For the text-containing cell, return its midpoint in (x, y) coordinate format. 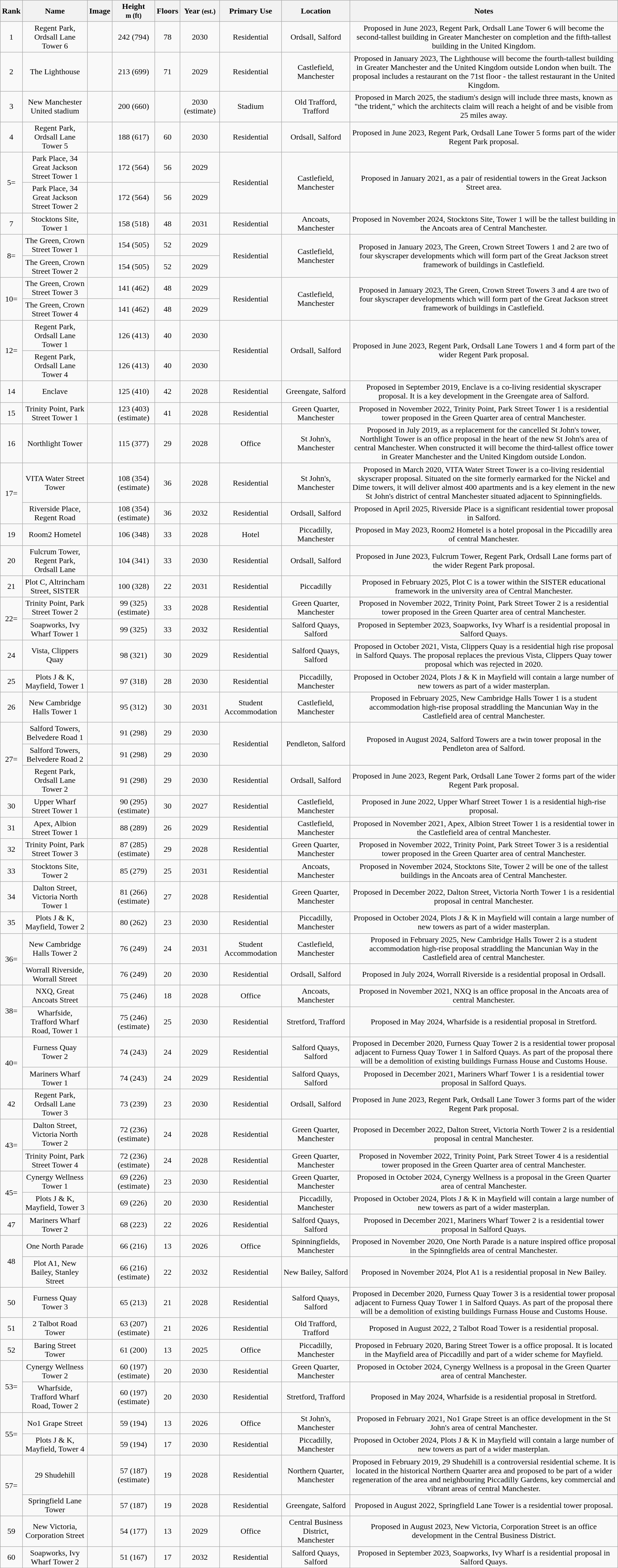
Piccadilly (316, 587)
Regent Park, Ordsall Lane Tower 6 (55, 37)
Central Business District, Manchester (316, 1531)
27 (167, 897)
100 (328) (134, 587)
Notes (484, 11)
NXQ, Great Ancoats Street (55, 996)
123 (403) (estimate) (134, 413)
99 (325) (estimate) (134, 608)
Proposed in November 2021, NXQ is an office proposal in the Ancoats area of central Manchester. (484, 996)
Proposed in August 2022, Springfield Lane Tower is a residential tower proposal. (484, 1505)
43= (11, 1145)
50 (11, 1302)
Proposed in June 2023, Regent Park, Ordsall Lane Tower 5 forms part of the wider Regent Park proposal. (484, 137)
Soapworks, Ivy Wharf Tower 1 (55, 629)
45= (11, 1193)
90 (295) (estimate) (134, 806)
Rank (11, 11)
4 (11, 137)
Proposed in February 2021, No1 Grape Street is an office development in the St John's area of central Manchester. (484, 1423)
Proposed in November 2022, Trinity Point, Park Street Tower 4 is a residential tower proposed in the Green Quarter area of central Manchester. (484, 1160)
Proposed in November 2024, Stocktons Site, Tower 1 will be the tallest building in the Ancoats area of Central Manchester. (484, 224)
1 (11, 37)
32 (11, 849)
Proposed in November 2020, One North Parade is a nature inspired office proposal in the Spinngfields area of central Manchester. (484, 1246)
47 (11, 1225)
Plot C, Altrincham Street, SISTER (55, 587)
213 (699) (134, 72)
Proposed in May 2023, Room2 Hometel is a hotel proposal in the Piccadilly area of central Manchester. (484, 534)
Stadium (251, 107)
51 (11, 1328)
Mariners Wharf Tower 2 (55, 1225)
Room2 Hometel (55, 534)
Proposed in November 2024, Stocktons Site, Tower 2 will be one of the tallest buildings in the Ancoats area of Central Manchester. (484, 871)
242 (794) (134, 37)
59 (11, 1531)
88 (289) (134, 828)
Regent Park, Ordsall Lane Tower 5 (55, 137)
Proposed in August 2022, 2 Talbot Road Tower is a residential proposal. (484, 1328)
Proposed in January 2021, as a pair of residential towers in the Great Jackson Street area. (484, 182)
Floors (167, 11)
Proposed in August 2023, New Victoria, Corporation Street is an office development in the Central Business District. (484, 1531)
73 (239) (134, 1104)
69 (226) (134, 1203)
One North Parade (55, 1246)
Soapworks, Ivy Wharf Tower 2 (55, 1557)
Trinity Point, Park Street Tower 1 (55, 413)
Stocktons Site, Tower 2 (55, 871)
8= (11, 256)
Fulcrum Tower, Regent Park, Ordsall Lane (55, 560)
68 (223) (134, 1225)
75 (246) (estimate) (134, 1022)
Cynergy Wellness Tower 2 (55, 1371)
51 (167) (134, 1557)
Plot A1, New Bailey, Stanley Street (55, 1272)
Vista, Clippers Quay (55, 655)
Primary Use (251, 11)
Furness Quay Tower 3 (55, 1302)
Heightm (ft) (134, 11)
Regent Park, Ordsall Lane Tower 4 (55, 366)
Park Place, 34 Great Jackson Street Tower 2 (55, 198)
57 (187) (estimate) (134, 1475)
Year (est.) (200, 11)
28 (167, 681)
Park Place, 34 Great Jackson Street Tower 1 (55, 167)
115 (377) (134, 443)
69 (226) (estimate) (134, 1182)
Proposed in December 2022, Dalton Street, Victoria North Tower 1 is a residential proposal in central Manchester. (484, 897)
Proposed in June 2023, Regent Park, Ordsall Lane Tower 3 forms part of the wider Regent Park proposal. (484, 1104)
Upper Wharf Street Tower 1 (55, 806)
Spinningfields, Manchester (316, 1246)
55= (11, 1434)
75 (246) (134, 996)
65 (213) (134, 1302)
Hotel (251, 534)
53= (11, 1386)
The Green, Crown Street Tower 1 (55, 245)
87 (285) (estimate) (134, 849)
22= (11, 619)
Trinity Point, Park Street Tower 2 (55, 608)
Trinity Point, Park Street Tower 4 (55, 1160)
Springfield Lane Tower (55, 1505)
35 (11, 922)
Baring Street Tower (55, 1350)
Regent Park, Ordsall Lane Tower 1 (55, 335)
Location (316, 11)
Dalton Street, Victoria North Tower 2 (55, 1134)
36= (11, 959)
Proposed in September 2019, Enclave is a co-living residential skyscraper proposal. It is a key development in the Greengate area of Salford. (484, 392)
The Green, Crown Street Tower 3 (55, 288)
95 (312) (134, 707)
85 (279) (134, 871)
Proposed in July 2024, Worrall Riverside is a residential proposal in Ordsall. (484, 975)
Regent Park, Ordsall Lane Tower 2 (55, 781)
New Cambridge Halls Tower 2 (55, 948)
Trinity Point, Park Street Tower 3 (55, 849)
Plots J & K, Mayfield, Tower 2 (55, 922)
188 (617) (134, 137)
12= (11, 350)
106 (348) (134, 534)
Proposed in April 2025, Riverside Place is a significant residential tower proposal in Salford. (484, 513)
Proposed in November 2022, Trinity Point, Park Street Tower 1 is a residential tower proposed in the Green Quarter area of central Manchester. (484, 413)
Plots J & K, Mayfield, Tower 4 (55, 1444)
2030 (estimate) (200, 107)
5= (11, 182)
61 (200) (134, 1350)
Salford Towers, Belvedere Road 2 (55, 754)
Salford Towers, Belvedere Road 1 (55, 733)
New Cambridge Halls Tower 1 (55, 707)
71 (167, 72)
Proposed in December 2022, Dalton Street, Victoria North Tower 2 is a residential proposal in central Manchester. (484, 1134)
15 (11, 413)
57 (187) (134, 1505)
Proposed in June 2023, Regent Park, Ordsall Lane Tower 2 forms part of the wider Regent Park proposal. (484, 781)
Proposed in November 2021, Apex, Albion Street Tower 1 is a residential tower in the Castlefield area of central Manchester. (484, 828)
66 (216) (estimate) (134, 1272)
14 (11, 392)
Stocktons Site, Tower 1 (55, 224)
17= (11, 494)
Proposed in December 2021, Mariners Wharf Tower 1 is a residential tower proposal in Salford Quays. (484, 1078)
31 (11, 828)
Furness Quay Tower 2 (55, 1052)
New Manchester United stadium (55, 107)
No1 Grape Street (55, 1423)
Northlight Tower (55, 443)
Wharfside, Trafford Wharf Road, Tower 1 (55, 1022)
Mariners Wharf Tower 1 (55, 1078)
63 (207) (estimate) (134, 1328)
Dalton Street, Victoria North Tower 1 (55, 897)
Proposed in November 2024, Plot A1 is a residential proposal in New Bailey. (484, 1272)
Proposed in December 2021, Mariners Wharf Tower 2 is a residential tower proposal in Salford Quays. (484, 1225)
27= (11, 759)
Plots J & K, Mayfield, Tower 1 (55, 681)
Worrall Riverside, Worrall Street (55, 975)
97 (318) (134, 681)
Image (100, 11)
Proposed in November 2022, Trinity Point, Park Street Tower 2 is a residential tower proposed in the Green Quarter area of central Manchester. (484, 608)
The Green, Crown Street Tower 4 (55, 309)
Plots J & K, Mayfield, Tower 3 (55, 1203)
Proposed in June 2022, Upper Wharf Street Tower 1 is a residential high-rise proposal. (484, 806)
Apex, Albion Street Tower 1 (55, 828)
The Green, Crown Street Tower 2 (55, 267)
104 (341) (134, 560)
Regent Park, Ordsall Lane Tower 3 (55, 1104)
54 (177) (134, 1531)
78 (167, 37)
VITA Water Street Tower (55, 483)
34 (11, 897)
81 (266) (estimate) (134, 897)
38= (11, 1011)
New Bailey, Salford (316, 1272)
18 (167, 996)
Proposed in August 2024, Salford Towers are a twin tower proposal in the Pendleton area of Salford. (484, 744)
The Lighthouse (55, 72)
Pendleton, Salford (316, 744)
Northern Quarter, Manchester (316, 1475)
Name (55, 11)
Proposed in June 2023, Fulcrum Tower, Regent Park, Ordsall Lane forms part of the wider Regent Park proposal. (484, 560)
125 (410) (134, 392)
2027 (200, 806)
40= (11, 1063)
41 (167, 413)
Proposed in February 2025, Plot C is a tower within the SISTER educational framework in the university area of Central Manchester. (484, 587)
57= (11, 1486)
3 (11, 107)
158 (518) (134, 224)
2025 (200, 1350)
29 Shudehill (55, 1475)
Wharfside, Trafford Wharf Road, Tower 2 (55, 1397)
10= (11, 299)
98 (321) (134, 655)
New Victoria, Corporation Street (55, 1531)
66 (216) (134, 1246)
80 (262) (134, 922)
2 Talbot Road Tower (55, 1328)
Proposed in June 2023, Regent Park, Ordsall Lane Towers 1 and 4 form part of the wider Regent Park proposal. (484, 350)
Riverside Place, Regent Road (55, 513)
16 (11, 443)
Enclave (55, 392)
Cynergy Wellness Tower 1 (55, 1182)
Proposed in November 2022, Trinity Point, Park Street Tower 3 is a residential tower proposed in the Green Quarter area of central Manchester. (484, 849)
99 (325) (134, 629)
2 (11, 72)
7 (11, 224)
200 (660) (134, 107)
